Output the [x, y] coordinate of the center of the cell containing the given text.  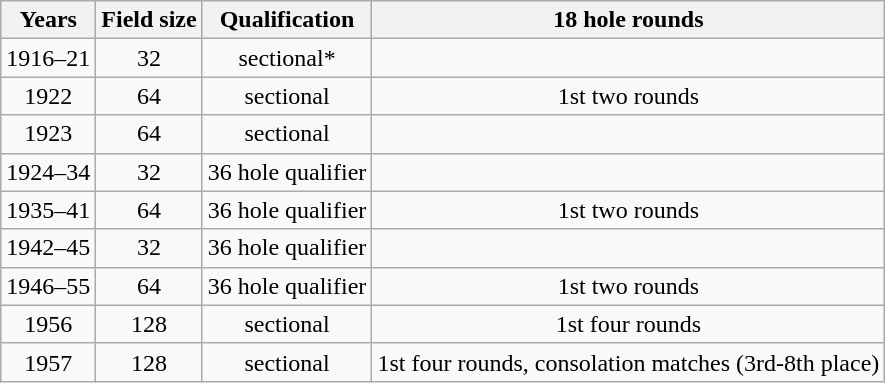
Years [48, 20]
sectional* [287, 58]
1922 [48, 96]
1st four rounds, consolation matches (3rd-8th place) [628, 362]
Qualification [287, 20]
Field size [149, 20]
1956 [48, 324]
1st four rounds [628, 324]
1957 [48, 362]
1946–55 [48, 286]
1923 [48, 134]
1942–45 [48, 248]
18 hole rounds [628, 20]
1916–21 [48, 58]
1935–41 [48, 210]
1924–34 [48, 172]
